Provide the (x, y) coordinate of the cell's center where the given text is located.  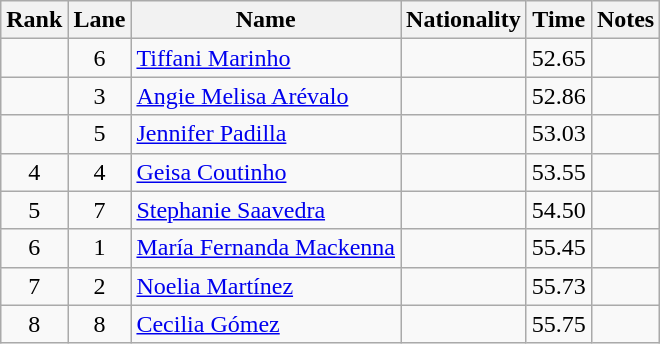
53.03 (558, 134)
Rank (34, 20)
Cecilia Gómez (266, 324)
Tiffani Marinho (266, 58)
52.65 (558, 58)
María Fernanda Mackenna (266, 248)
55.73 (558, 286)
Lane (100, 20)
Stephanie Saavedra (266, 210)
3 (100, 96)
2 (100, 286)
Notes (625, 20)
54.50 (558, 210)
Jennifer Padilla (266, 134)
Nationality (464, 20)
1 (100, 248)
Geisa Coutinho (266, 172)
Noelia Martínez (266, 286)
Angie Melisa Arévalo (266, 96)
55.45 (558, 248)
Name (266, 20)
Time (558, 20)
53.55 (558, 172)
52.86 (558, 96)
55.75 (558, 324)
